Return [x, y] of the center of cell containing provided text 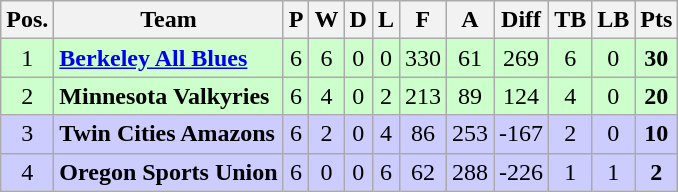
124 [522, 96]
L [386, 20]
253 [470, 134]
LB [614, 20]
F [422, 20]
D [358, 20]
269 [522, 58]
3 [28, 134]
10 [656, 134]
288 [470, 172]
86 [422, 134]
Pts [656, 20]
Twin Cities Amazons [168, 134]
Diff [522, 20]
Berkeley All Blues [168, 58]
-167 [522, 134]
P [296, 20]
A [470, 20]
30 [656, 58]
Team [168, 20]
89 [470, 96]
TB [570, 20]
20 [656, 96]
213 [422, 96]
Oregon Sports Union [168, 172]
330 [422, 58]
Pos. [28, 20]
Minnesota Valkyries [168, 96]
61 [470, 58]
-226 [522, 172]
62 [422, 172]
W [326, 20]
